Output the (X, Y) coordinate of the center of the cell containing the given text.  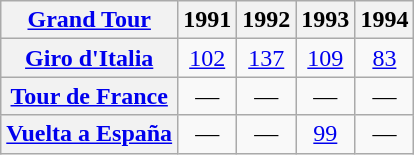
137 (266, 58)
Tour de France (90, 96)
99 (326, 134)
Giro d'Italia (90, 58)
1994 (384, 20)
Vuelta a España (90, 134)
Grand Tour (90, 20)
1993 (326, 20)
102 (208, 58)
1992 (266, 20)
109 (326, 58)
1991 (208, 20)
83 (384, 58)
